For the text-containing cell, return its midpoint in (x, y) coordinate format. 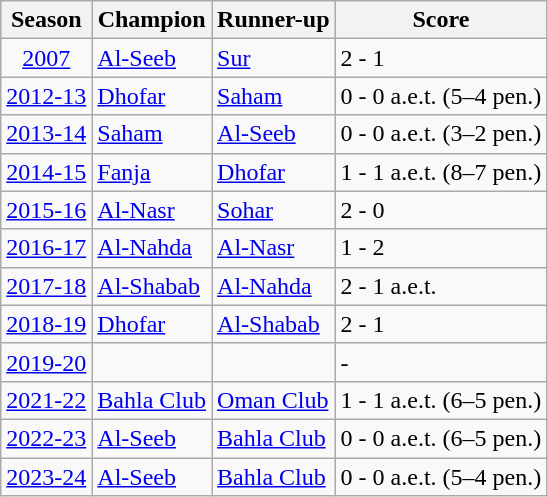
2015-16 (46, 210)
2 - 1 a.e.t. (441, 286)
Champion (152, 20)
Score (441, 20)
2022-23 (46, 438)
2019-20 (46, 362)
2023-24 (46, 477)
- (441, 362)
2 - 0 (441, 210)
Sohar (274, 210)
0 - 0 a.e.t. (3–2 pen.) (441, 134)
2016-17 (46, 248)
1 - 1 a.e.t. (8–7 pen.) (441, 172)
2018-19 (46, 324)
2014-15 (46, 172)
2017-18 (46, 286)
Runner-up (274, 20)
1 - 1 a.e.t. (6–5 pen.) (441, 400)
Fanja (152, 172)
0 - 0 a.e.t. (6–5 pen.) (441, 438)
2013-14 (46, 134)
2021-22 (46, 400)
2012-13 (46, 96)
2007 (46, 58)
Sur (274, 58)
Season (46, 20)
1 - 2 (441, 248)
Oman Club (274, 400)
